Capture the cell that displays the provided text and extract its [X, Y] central coordinate. 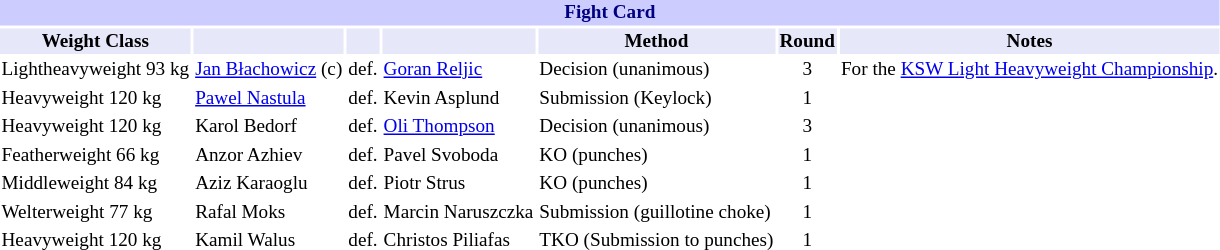
Rafal Moks [269, 213]
Piotr Strus [458, 184]
Kevin Asplund [458, 99]
Middleweight 84 kg [96, 184]
Oli Thompson [458, 127]
Goran Reljic [458, 70]
Pavel Svoboda [458, 155]
Submission (guillotine choke) [656, 213]
Method [656, 41]
Notes [1029, 41]
Marcin Naruszczka [458, 213]
Featherweight 66 kg [96, 155]
Anzor Azhiev [269, 155]
Pawel Nastula [269, 99]
For the KSW Light Heavyweight Championship. [1029, 70]
Karol Bedorf [269, 127]
Round [807, 41]
Weight Class [96, 41]
Jan Błachowicz (c) [269, 70]
Lightheavyweight 93 kg [96, 70]
Welterweight 77 kg [96, 213]
Submission (Keylock) [656, 99]
Aziz Karaoglu [269, 184]
Fight Card [610, 13]
